From the cell containing the given text, extract its center point as (x, y) coordinate. 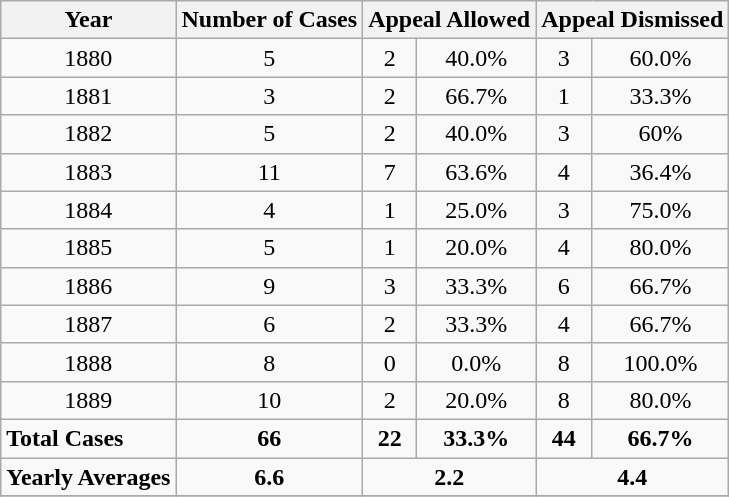
25.0% (476, 210)
4.4 (632, 477)
1882 (88, 134)
1888 (88, 362)
60.0% (660, 58)
7 (390, 172)
0 (390, 362)
1880 (88, 58)
1884 (88, 210)
75.0% (660, 210)
Number of Cases (270, 20)
1886 (88, 286)
9 (270, 286)
Yearly Averages (88, 477)
2.2 (450, 477)
Total Cases (88, 438)
44 (564, 438)
63.6% (476, 172)
1885 (88, 248)
Appeal Allowed (450, 20)
Appeal Dismissed (632, 20)
60% (660, 134)
6.6 (270, 477)
0.0% (476, 362)
1881 (88, 96)
1887 (88, 324)
1883 (88, 172)
100.0% (660, 362)
1889 (88, 400)
10 (270, 400)
Year (88, 20)
22 (390, 438)
66 (270, 438)
11 (270, 172)
36.4% (660, 172)
